Determine the (X, Y) coordinate at the center of the cell enclosing the given text.  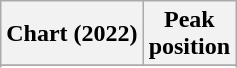
Chart (2022) (72, 34)
Peakposition (189, 34)
